Return (x, y) of the center of cell containing provided text 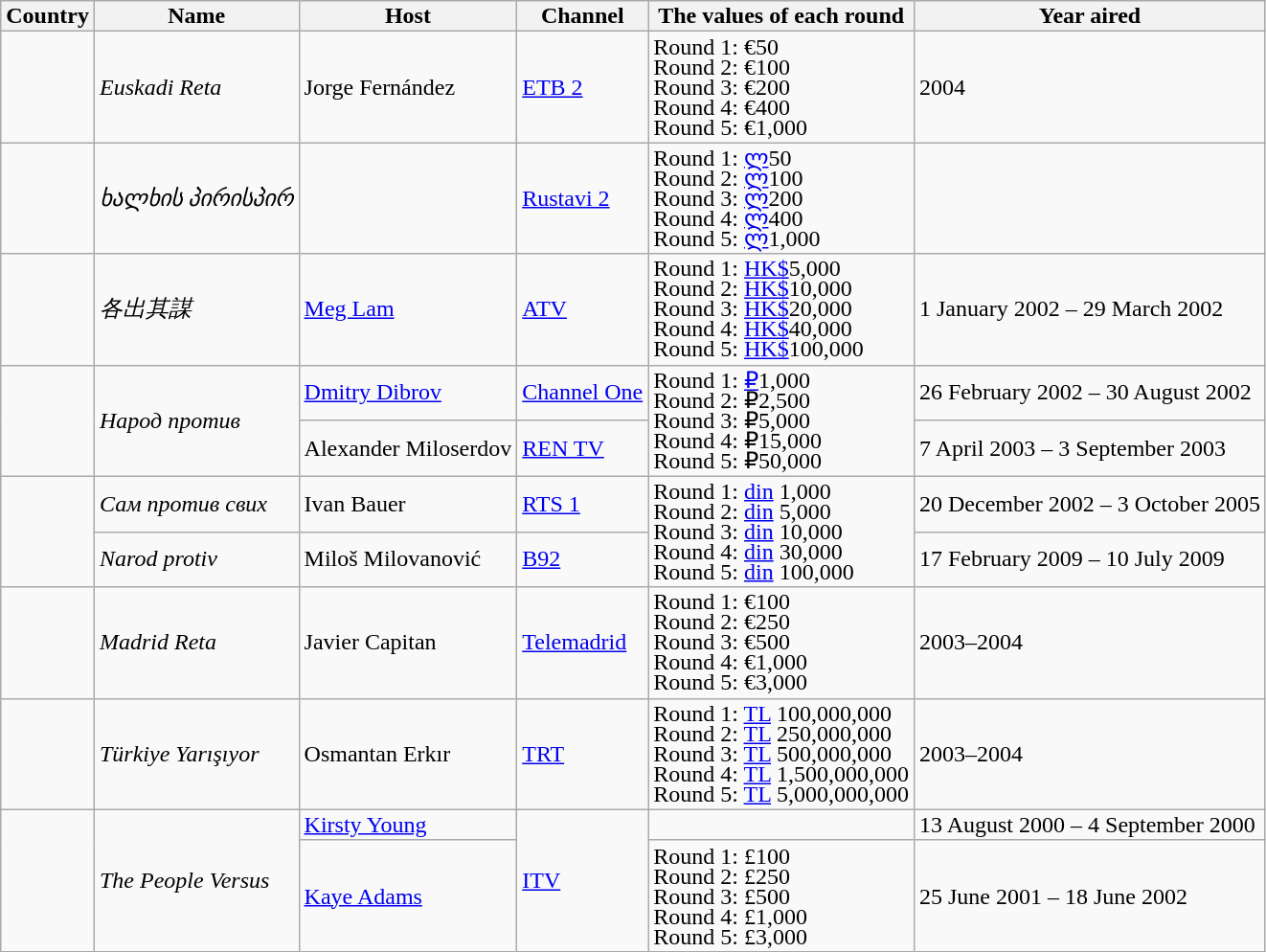
Сам против свих (196, 504)
ITV (582, 880)
Alexander Miloserdov (408, 448)
Ivan Bauer (408, 504)
Country (48, 16)
Meg Lam (408, 309)
Kirsty Young (408, 825)
Javier Capitan (408, 643)
1 January 2002 – 29 March 2002 (1090, 309)
Rustavi 2 (582, 198)
Dmitry Dibrov (408, 393)
Kaye Adams (408, 895)
Channel One (582, 393)
20 December 2002 – 3 October 2005 (1090, 504)
Name (196, 16)
Euskadi Reta (196, 87)
ATV (582, 309)
The People Versus (196, 880)
Miloš Milovanović (408, 559)
2004 (1090, 87)
Народ против (196, 420)
Round 1: ₽1,000Round 2: ₽2,500Round 3: ₽5,000Round 4: ₽15,000Round 5: ₽50,000 (781, 420)
Türkiye Yarışıyor (196, 754)
7 April 2003 – 3 September 2003 (1090, 448)
TRT (582, 754)
Host (408, 16)
13 August 2000 – 4 September 2000 (1090, 825)
Round 1: ლ50Round 2: ლ100Round 3: ლ200Round 4: ლ400Round 5: ლ1,000 (781, 198)
Round 1: €100Round 2: €250Round 3: €500Round 4: €1,000Round 5: €3,000 (781, 643)
Year aired (1090, 16)
RTS 1 (582, 504)
The values of each round (781, 16)
Narod protiv (196, 559)
ETB 2 (582, 87)
B92 (582, 559)
ხალხის პირისპირ (196, 198)
Madrid Reta (196, 643)
REN TV (582, 448)
Round 1: TL 100,000,000 Round 2: TL 250,000,000 Round 3: TL 500,000,000 Round 4: TL 1,500,000,000 Round 5: TL 5,000,000,000 (781, 754)
Channel (582, 16)
Round 1: HK$5,000Round 2: HK$10,000Round 3: HK$20,000Round 4: HK$40,000Round 5: HK$100,000 (781, 309)
Osmantan Erkır (408, 754)
Jorge Fernández (408, 87)
Round 1: £100Round 2: £250Round 3: £500Round 4: £1,000Round 5: £3,000 (781, 895)
17 February 2009 – 10 July 2009 (1090, 559)
26 February 2002 – 30 August 2002 (1090, 393)
Round 1: din 1,000Round 2: din 5,000 Round 3: din 10,000 Round 4: din 30,000 Round 5: din 100,000 (781, 532)
Telemadrid (582, 643)
各出其謀 (196, 309)
Round 1: €50Round 2: €100Round 3: €200Round 4: €400Round 5: €1,000 (781, 87)
25 June 2001 – 18 June 2002 (1090, 895)
